Detect which cell encompasses the target text, then output its (X, Y) center coordinate. 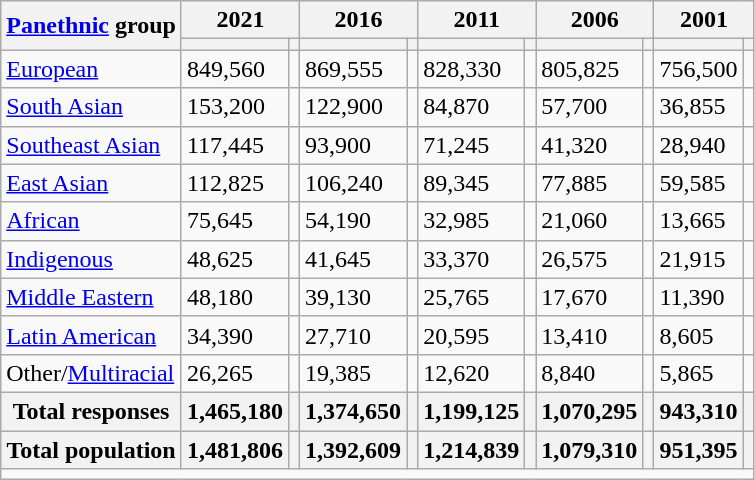
756,500 (698, 69)
849,560 (234, 69)
75,645 (234, 221)
39,130 (354, 297)
1,070,295 (590, 411)
European (92, 69)
48,625 (234, 259)
13,410 (590, 335)
57,700 (590, 107)
36,855 (698, 107)
828,330 (472, 69)
19,385 (354, 373)
Southeast Asian (92, 145)
13,665 (698, 221)
South Asian (92, 107)
112,825 (234, 183)
1,199,125 (472, 411)
1,392,609 (354, 449)
77,885 (590, 183)
28,940 (698, 145)
2016 (359, 20)
25,765 (472, 297)
Total population (92, 449)
Total responses (92, 411)
805,825 (590, 69)
African (92, 221)
122,900 (354, 107)
1,214,839 (472, 449)
27,710 (354, 335)
12,620 (472, 373)
2011 (477, 20)
Panethnic group (92, 26)
East Asian (92, 183)
8,840 (590, 373)
951,395 (698, 449)
26,265 (234, 373)
71,245 (472, 145)
21,915 (698, 259)
1,465,180 (234, 411)
117,445 (234, 145)
34,390 (234, 335)
8,605 (698, 335)
2006 (595, 20)
54,190 (354, 221)
Other/Multiracial (92, 373)
943,310 (698, 411)
106,240 (354, 183)
1,079,310 (590, 449)
20,595 (472, 335)
5,865 (698, 373)
Middle Eastern (92, 297)
2001 (704, 20)
1,481,806 (234, 449)
Latin American (92, 335)
41,320 (590, 145)
11,390 (698, 297)
2021 (240, 20)
59,585 (698, 183)
89,345 (472, 183)
26,575 (590, 259)
93,900 (354, 145)
33,370 (472, 259)
32,985 (472, 221)
21,060 (590, 221)
Indigenous (92, 259)
48,180 (234, 297)
1,374,650 (354, 411)
869,555 (354, 69)
84,870 (472, 107)
153,200 (234, 107)
41,645 (354, 259)
17,670 (590, 297)
